Determine the (X, Y) coordinate at the center of the cell enclosing the given text.  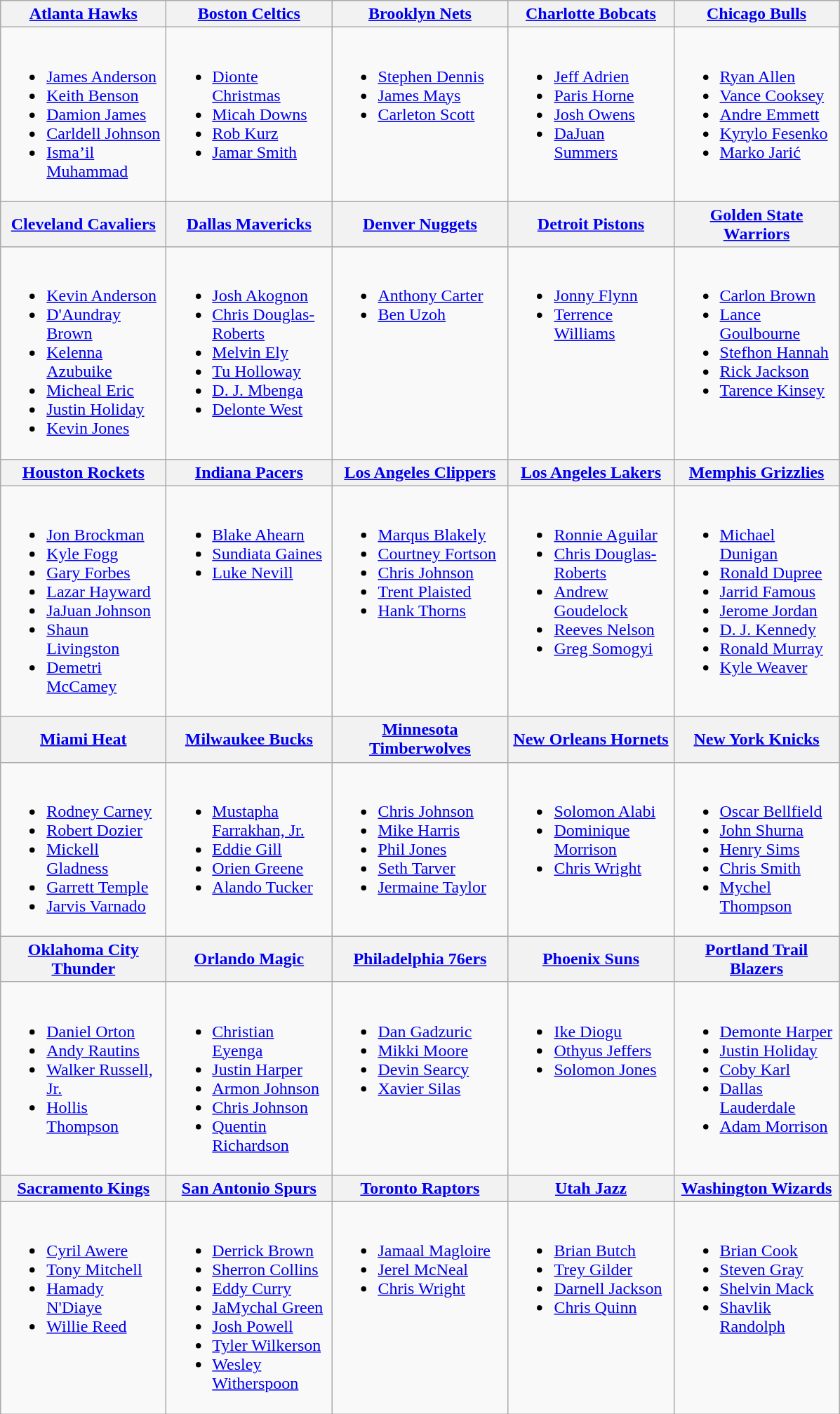
New Orleans Hornets (591, 740)
Daniel OrtonAndy RautinsWalker Russell, Jr.Hollis Thompson (84, 1078)
Utah Jazz (591, 1188)
Atlanta Hawks (84, 14)
Chris JohnsonMike HarrisPhil JonesSeth TarverJermaine Taylor (420, 849)
Solomon AlabiDominique MorrisonChris Wright (591, 849)
Orlando Magic (249, 959)
Kevin AndersonD'Aundray BrownKelenna AzubuikeMicheal EricJustin HolidayKevin Jones (84, 353)
Oklahoma City Thunder (84, 959)
Rodney CarneyRobert DozierMickell GladnessGarrett TempleJarvis Varnado (84, 849)
Blake AhearnSundiata GainesLuke Nevill (249, 601)
Demonte HarperJustin HolidayCoby KarlDallas LauderdaleAdam Morrison (756, 1078)
Jonny FlynnTerrence Williams (591, 353)
Minnesota Timberwolves (420, 740)
Toronto Raptors (420, 1188)
James AndersonKeith BensonDamion JamesCarldell JohnsonIsma’il Muhammad (84, 114)
Brooklyn Nets (420, 14)
Los Angeles Clippers (420, 472)
Los Angeles Lakers (591, 472)
Mustapha Farrakhan, Jr.Eddie GillOrien GreeneAlando Tucker (249, 849)
Ike DioguOthyus JeffersSolomon Jones (591, 1078)
Brian CookSteven GrayShelvin MackShavlik Randolph (756, 1307)
Houston Rockets (84, 472)
Phoenix Suns (591, 959)
Philadelphia 76ers (420, 959)
Jon BrockmanKyle FoggGary ForbesLazar HaywardJaJuan JohnsonShaun LivingstonDemetri McCamey (84, 601)
Oscar BellfieldJohn ShurnaHenry SimsChris SmithMychel Thompson (756, 849)
Dionte ChristmasMicah DownsRob KurzJamar Smith (249, 114)
Dallas Mavericks (249, 225)
Stephen DennisJames MaysCarleton Scott (420, 114)
Christian EyengaJustin HarperArmon JohnsonChris JohnsonQuentin Richardson (249, 1078)
Boston Celtics (249, 14)
Marqus BlakelyCourtney FortsonChris JohnsonTrent PlaistedHank Thorns (420, 601)
Derrick BrownSherron CollinsEddy CurryJaMychal GreenJosh PowellTyler WilkersonWesley Witherspoon (249, 1307)
Anthony CarterBen Uzoh (420, 353)
New York Knicks (756, 740)
Portland Trail Blazers (756, 959)
Ryan AllenVance CookseyAndre EmmettKyrylo FesenkoMarko Jarić (756, 114)
Detroit Pistons (591, 225)
Chicago Bulls (756, 14)
Josh AkognonChris Douglas-RobertsMelvin ElyTu HollowayD. J. MbengaDelonte West (249, 353)
Indiana Pacers (249, 472)
Washington Wizards (756, 1188)
Milwaukee Bucks (249, 740)
Brian ButchTrey GilderDarnell JacksonChris Quinn (591, 1307)
Jeff AdrienParis HorneJosh OwensDaJuan Summers (591, 114)
Carlon BrownLance GoulbourneStefhon HannahRick JacksonTarence Kinsey (756, 353)
Michael DuniganRonald DupreeJarrid FamousJerome JordanD. J. KennedyRonald MurrayKyle Weaver (756, 601)
Miami Heat (84, 740)
Charlotte Bobcats (591, 14)
Sacramento Kings (84, 1188)
Cyril AwereTony MitchellHamady N'DiayeWillie Reed (84, 1307)
Memphis Grizzlies (756, 472)
Dan GadzuricMikki MooreDevin SearcyXavier Silas (420, 1078)
Jamaal MagloireJerel McNealChris Wright (420, 1307)
Golden State Warriors (756, 225)
San Antonio Spurs (249, 1188)
Ronnie AguilarChris Douglas-RobertsAndrew GoudelockReeves NelsonGreg Somogyi (591, 601)
Denver Nuggets (420, 225)
Cleveland Cavaliers (84, 225)
